Extract the (x, y) coordinate from the center of the cell holding the provided text.  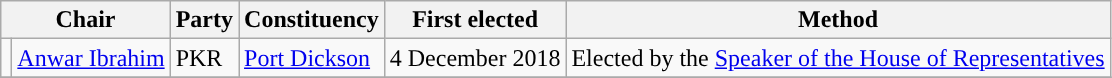
Chair (86, 20)
PKR (204, 58)
Method (838, 20)
Port Dickson (312, 58)
Party (204, 20)
Constituency (312, 20)
Elected by the Speaker of the House of Representatives (838, 58)
First elected (475, 20)
Anwar Ibrahim (91, 58)
4 December 2018 (475, 58)
